Locate the cell with the specified text and output its [X, Y] center coordinate. 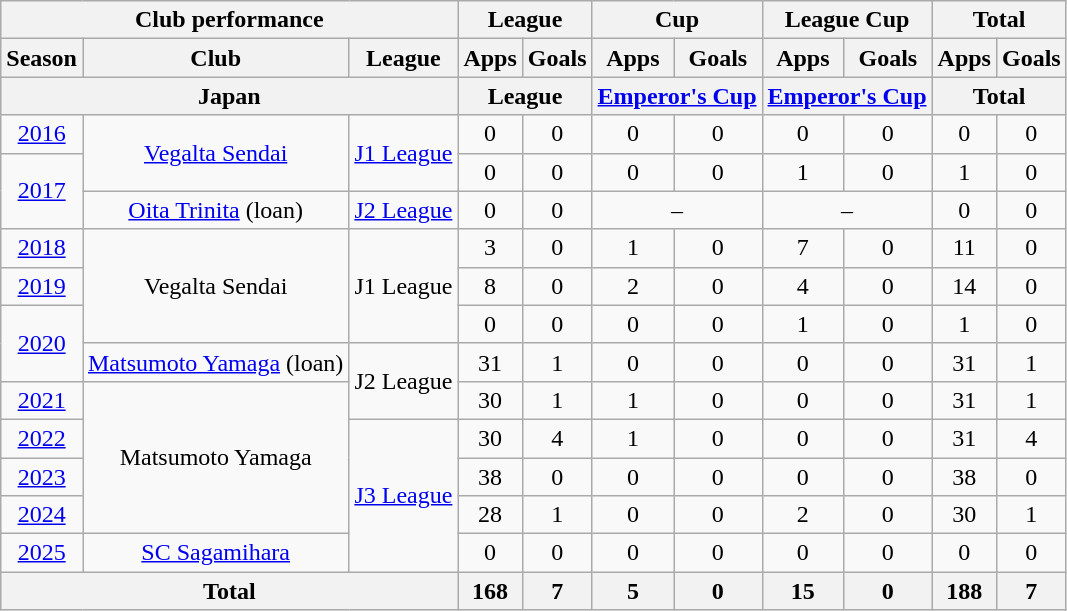
2020 [42, 343]
2025 [42, 553]
2018 [42, 248]
188 [964, 591]
28 [490, 515]
3 [490, 248]
2023 [42, 477]
J3 League [404, 495]
Matsumoto Yamaga (loan) [215, 362]
5 [633, 591]
8 [490, 286]
Matsumoto Yamaga [215, 457]
2021 [42, 400]
11 [964, 248]
2016 [42, 134]
Japan [230, 96]
168 [490, 591]
14 [964, 286]
Season [42, 58]
League Cup [847, 20]
Oita Trinita (loan) [215, 210]
2019 [42, 286]
Club [215, 58]
2024 [42, 515]
Cup [677, 20]
2022 [42, 438]
2017 [42, 191]
SC Sagamihara [215, 553]
15 [803, 591]
Club performance [230, 20]
